Find where the given text appears and provide that cell's center as (x, y) coordinate. 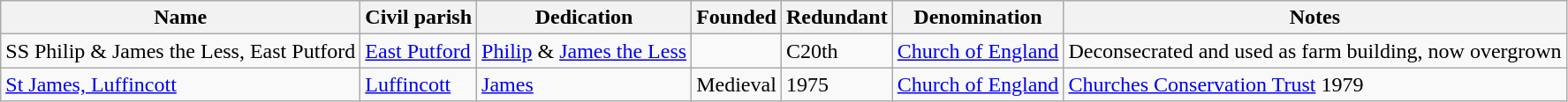
Churches Conservation Trust 1979 (1314, 84)
Notes (1314, 18)
James (585, 84)
C20th (837, 51)
SS Philip & James the Less, East Putford (180, 51)
Deconsecrated and used as farm building, now overgrown (1314, 51)
Civil parish (419, 18)
Founded (737, 18)
Medieval (737, 84)
Name (180, 18)
St James, Luffincott (180, 84)
Redundant (837, 18)
East Putford (419, 51)
Luffincott (419, 84)
Philip & James the Less (585, 51)
Denomination (978, 18)
1975 (837, 84)
Dedication (585, 18)
